Extract the (X, Y) coordinate from the center of the cell holding the provided text.  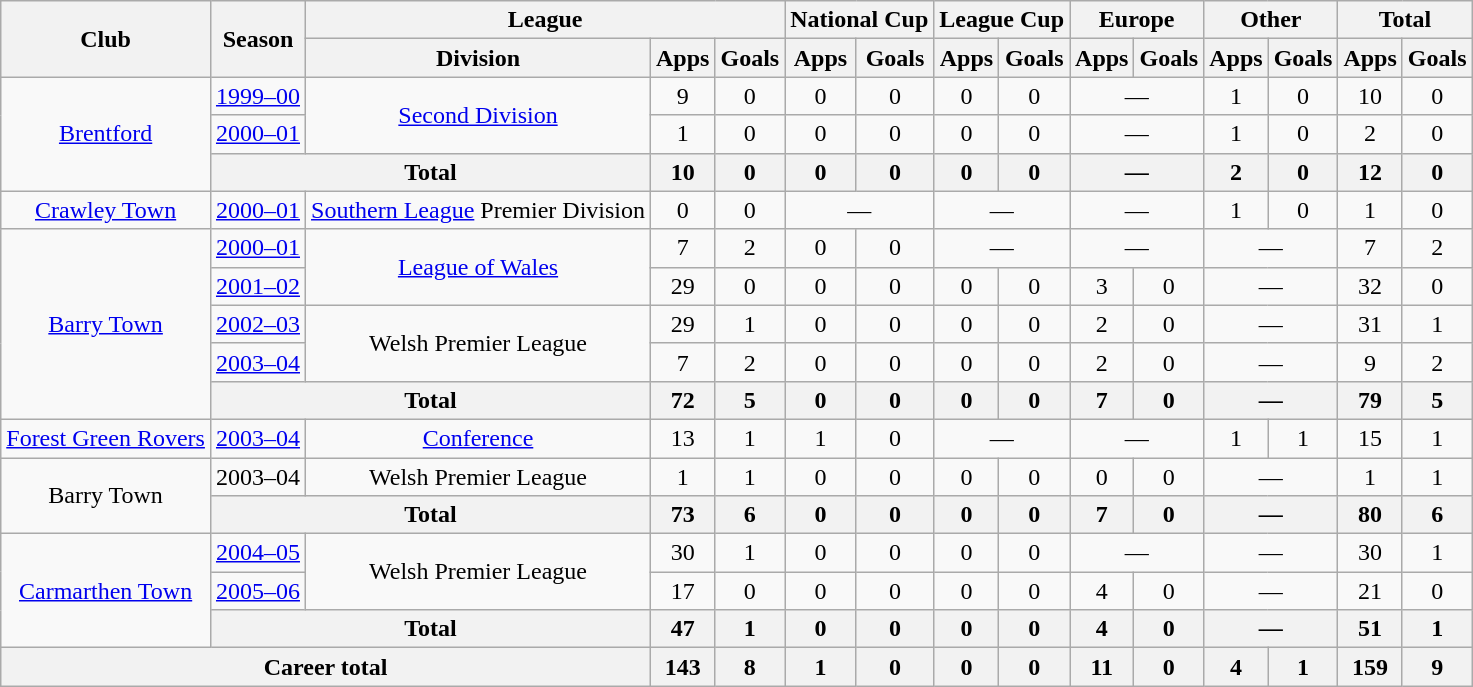
2002–03 (258, 324)
2005–06 (258, 591)
47 (683, 629)
League Cup (1002, 20)
Season (258, 39)
12 (1370, 172)
Carmarthen Town (106, 591)
2004–05 (258, 553)
143 (683, 667)
11 (1102, 667)
Europe (1137, 20)
Other (1271, 20)
15 (1370, 438)
51 (1370, 629)
31 (1370, 324)
17 (683, 591)
Second Division (478, 115)
Conference (478, 438)
1999–00 (258, 96)
159 (1370, 667)
73 (683, 515)
2001–02 (258, 286)
80 (1370, 515)
3 (1102, 286)
National Cup (860, 20)
8 (750, 667)
Southern League Premier Division (478, 210)
Crawley Town (106, 210)
League (546, 20)
Club (106, 39)
Brentford (106, 134)
Career total (326, 667)
Division (478, 58)
13 (683, 438)
72 (683, 400)
21 (1370, 591)
Forest Green Rovers (106, 438)
79 (1370, 400)
32 (1370, 286)
League of Wales (478, 267)
